Provide the (x, y) coordinate of the cell's center where the given text is located.  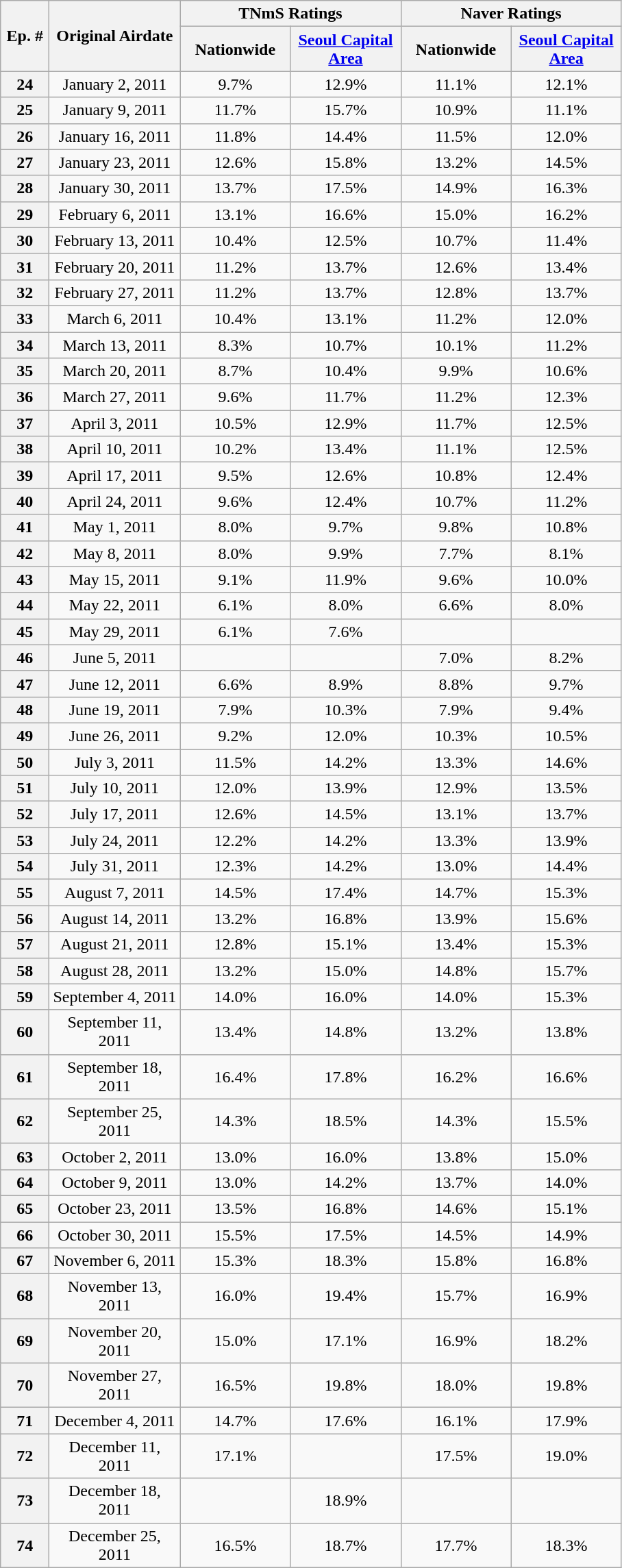
July 17, 2011 (115, 814)
11.9% (345, 580)
27 (25, 162)
17.9% (566, 1421)
17.6% (345, 1421)
49 (25, 736)
8.9% (345, 684)
30 (25, 240)
19.4% (345, 1296)
November 27, 2011 (115, 1385)
63 (25, 1156)
50 (25, 762)
55 (25, 893)
72 (25, 1456)
February 13, 2011 (115, 240)
9.5% (236, 475)
June 26, 2011 (115, 736)
10.1% (456, 345)
25 (25, 110)
10.9% (456, 110)
39 (25, 475)
10.2% (236, 449)
December 11, 2011 (115, 1456)
September 18, 2011 (115, 1077)
48 (25, 710)
8.8% (456, 684)
28 (25, 188)
64 (25, 1182)
29 (25, 214)
9.1% (236, 580)
January 2, 2011 (115, 84)
47 (25, 684)
34 (25, 345)
January 30, 2011 (115, 188)
7.6% (345, 632)
December 25, 2011 (115, 1545)
58 (25, 971)
August 14, 2011 (115, 919)
40 (25, 501)
59 (25, 997)
September 4, 2011 (115, 997)
March 20, 2011 (115, 371)
73 (25, 1500)
33 (25, 319)
69 (25, 1341)
8.3% (236, 345)
44 (25, 606)
October 23, 2011 (115, 1208)
18.7% (345, 1545)
57 (25, 945)
May 8, 2011 (115, 553)
54 (25, 867)
43 (25, 580)
17.4% (345, 893)
31 (25, 266)
18.2% (566, 1341)
53 (25, 841)
37 (25, 423)
TNmS Ratings (290, 14)
October 30, 2011 (115, 1235)
19.0% (566, 1456)
8.1% (566, 553)
18.5% (345, 1121)
September 25, 2011 (115, 1121)
18.0% (456, 1385)
April 24, 2011 (115, 501)
16.3% (566, 188)
November 13, 2011 (115, 1296)
June 5, 2011 (115, 658)
18.9% (345, 1500)
10.0% (566, 580)
July 10, 2011 (115, 788)
January 16, 2011 (115, 136)
July 31, 2011 (115, 867)
16.4% (236, 1077)
Ep. # (25, 36)
70 (25, 1385)
9.8% (456, 527)
November 20, 2011 (115, 1341)
7.0% (456, 658)
8.7% (236, 371)
August 28, 2011 (115, 971)
July 24, 2011 (115, 841)
67 (25, 1261)
74 (25, 1545)
May 1, 2011 (115, 527)
December 18, 2011 (115, 1500)
April 17, 2011 (115, 475)
66 (25, 1235)
7.7% (456, 553)
62 (25, 1121)
42 (25, 553)
February 6, 2011 (115, 214)
11.4% (566, 240)
56 (25, 919)
July 3, 2011 (115, 762)
16.1% (456, 1421)
26 (25, 136)
61 (25, 1077)
51 (25, 788)
December 4, 2011 (115, 1421)
March 6, 2011 (115, 319)
65 (25, 1208)
12.1% (566, 84)
15.6% (566, 919)
46 (25, 658)
9.4% (566, 710)
71 (25, 1421)
52 (25, 814)
35 (25, 371)
24 (25, 84)
April 3, 2011 (115, 423)
60 (25, 1032)
17.7% (456, 1545)
9.2% (236, 736)
Naver Ratings (511, 14)
May 15, 2011 (115, 580)
17.8% (345, 1077)
41 (25, 527)
38 (25, 449)
Original Airdate (115, 36)
April 10, 2011 (115, 449)
August 7, 2011 (115, 893)
January 9, 2011 (115, 110)
8.2% (566, 658)
February 27, 2011 (115, 293)
September 11, 2011 (115, 1032)
March 13, 2011 (115, 345)
45 (25, 632)
11.8% (236, 136)
10.6% (566, 371)
68 (25, 1296)
32 (25, 293)
March 27, 2011 (115, 397)
January 23, 2011 (115, 162)
12.2% (236, 841)
June 12, 2011 (115, 684)
June 19, 2011 (115, 710)
36 (25, 397)
October 2, 2011 (115, 1156)
October 9, 2011 (115, 1182)
November 6, 2011 (115, 1261)
May 22, 2011 (115, 606)
May 29, 2011 (115, 632)
August 21, 2011 (115, 945)
February 20, 2011 (115, 266)
